Search for the cell housing the specified text and yield its [X, Y] center coordinate. 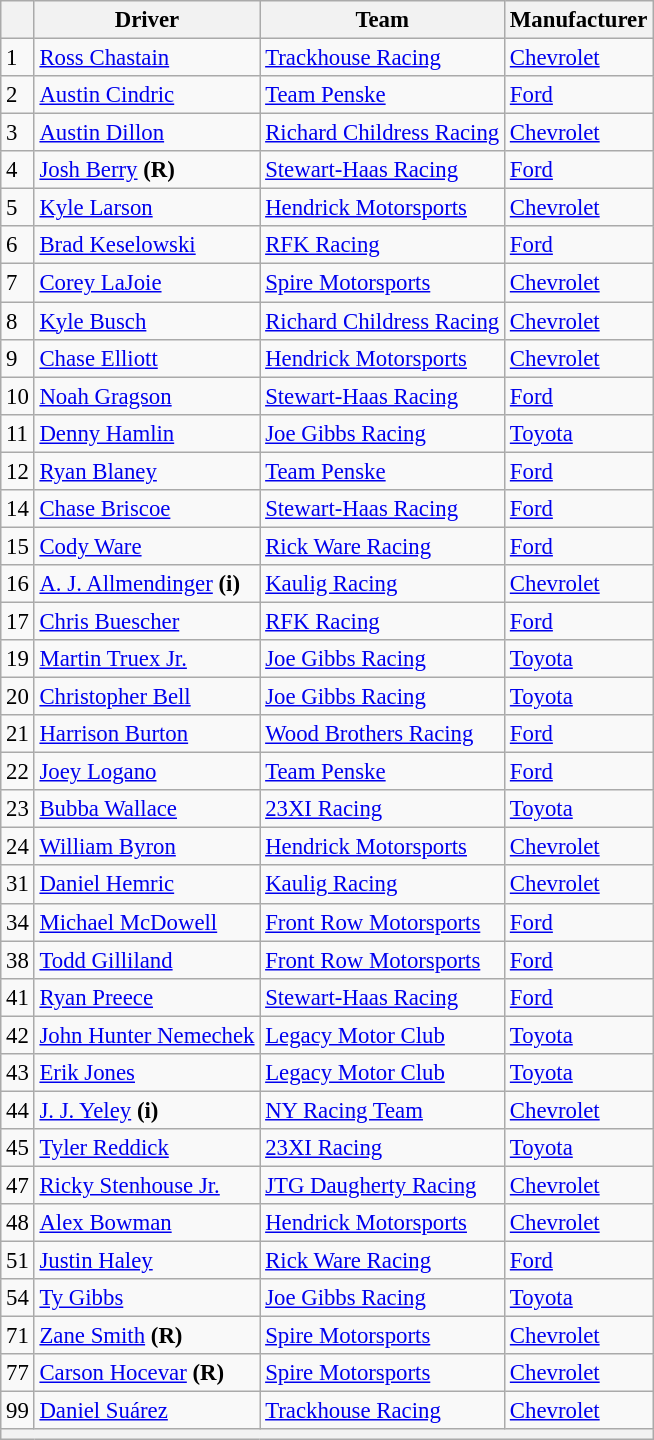
Ricky Stenhouse Jr. [147, 1185]
71 [18, 1336]
31 [18, 885]
Denny Hamlin [147, 433]
47 [18, 1185]
Carson Hocevar (R) [147, 1373]
23 [18, 809]
99 [18, 1411]
15 [18, 546]
Josh Berry (R) [147, 170]
34 [18, 922]
Chase Elliott [147, 358]
Christopher Bell [147, 697]
J. J. Yeley (i) [147, 1110]
54 [18, 1298]
Joey Logano [147, 772]
6 [18, 245]
17 [18, 621]
Ty Gibbs [147, 1298]
Ryan Blaney [147, 471]
19 [18, 659]
Harrison Burton [147, 734]
Kyle Larson [147, 208]
4 [18, 170]
Driver [147, 20]
Todd Gilliland [147, 960]
7 [18, 283]
9 [18, 358]
Manufacturer [579, 20]
Tyler Reddick [147, 1148]
3 [18, 133]
8 [18, 321]
Alex Bowman [147, 1223]
11 [18, 433]
Zane Smith (R) [147, 1336]
Brad Keselowski [147, 245]
Austin Cindric [147, 95]
Kyle Busch [147, 321]
20 [18, 697]
Martin Truex Jr. [147, 659]
Corey LaJoie [147, 283]
16 [18, 584]
51 [18, 1261]
Michael McDowell [147, 922]
24 [18, 847]
22 [18, 772]
77 [18, 1373]
JTG Daugherty Racing [382, 1185]
21 [18, 734]
5 [18, 208]
Team [382, 20]
Chris Buescher [147, 621]
2 [18, 95]
48 [18, 1223]
A. J. Allmendinger (i) [147, 584]
Daniel Suárez [147, 1411]
42 [18, 1035]
Daniel Hemric [147, 885]
12 [18, 471]
10 [18, 396]
John Hunter Nemechek [147, 1035]
Wood Brothers Racing [382, 734]
William Byron [147, 847]
Ross Chastain [147, 58]
Erik Jones [147, 1073]
Bubba Wallace [147, 809]
14 [18, 509]
Noah Gragson [147, 396]
41 [18, 997]
Cody Ware [147, 546]
NY Racing Team [382, 1110]
Austin Dillon [147, 133]
38 [18, 960]
Ryan Preece [147, 997]
Justin Haley [147, 1261]
45 [18, 1148]
44 [18, 1110]
1 [18, 58]
43 [18, 1073]
Chase Briscoe [147, 509]
